Scan for the cell matching the given text and deliver its (x, y) coordinate at center. 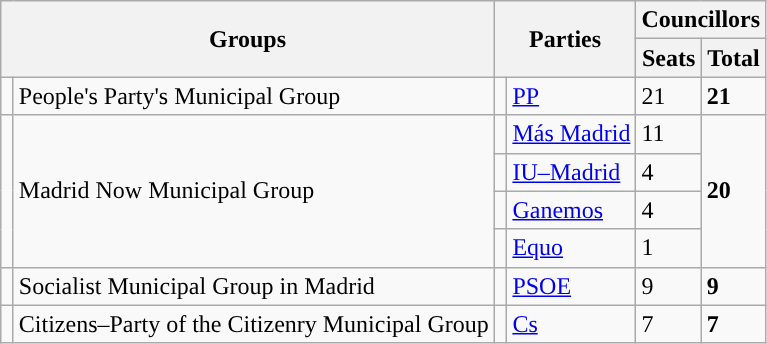
Seats (668, 58)
Groups (248, 39)
PSOE (572, 286)
11 (668, 134)
Ganemos (572, 210)
People's Party's Municipal Group (254, 96)
Councillors (701, 20)
Citizens–Party of the Citizenry Municipal Group (254, 324)
IU–Madrid (572, 172)
Cs (572, 324)
Parties (565, 39)
Más Madrid (572, 134)
1 (668, 248)
Socialist Municipal Group in Madrid (254, 286)
Madrid Now Municipal Group (254, 191)
PP (572, 96)
Total (733, 58)
Equo (572, 248)
20 (733, 191)
